Extract the [X, Y] coordinate from the center of the cell holding the provided text.  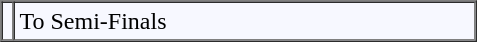
To Semi-Finals [245, 22]
